Detect which cell encompasses the target text, then output its (X, Y) center coordinate. 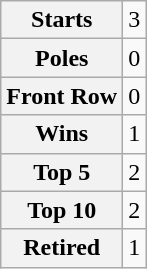
Top 10 (62, 210)
Poles (62, 58)
3 (134, 20)
Front Row (62, 96)
Top 5 (62, 172)
Retired (62, 248)
Wins (62, 134)
Starts (62, 20)
